Detect which cell encompasses the target text, then output its (x, y) center coordinate. 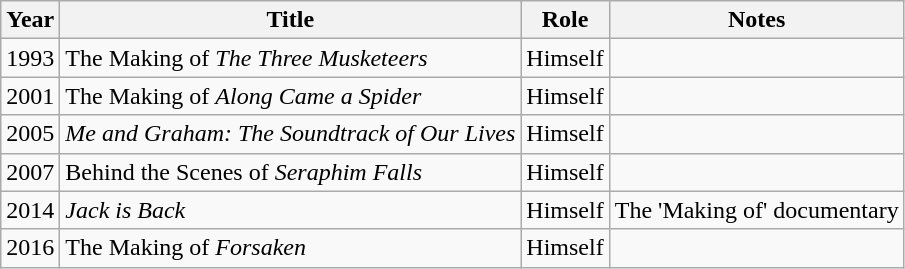
1993 (30, 58)
2007 (30, 172)
2001 (30, 96)
The Making of Forsaken (290, 248)
Notes (756, 20)
The Making of Along Came a Spider (290, 96)
The 'Making of' documentary (756, 210)
Role (565, 20)
Me and Graham: The Soundtrack of Our Lives (290, 134)
2016 (30, 248)
Title (290, 20)
2005 (30, 134)
The Making of The Three Musketeers (290, 58)
Behind the Scenes of Seraphim Falls (290, 172)
Jack is Back (290, 210)
Year (30, 20)
2014 (30, 210)
